Return [x, y] of the center of cell containing provided text 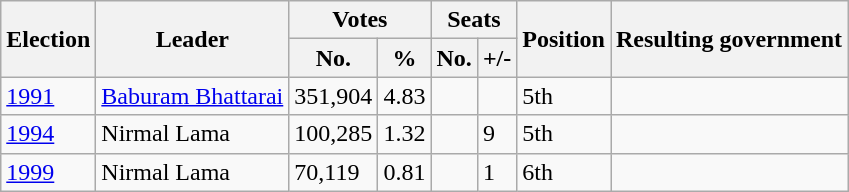
100,285 [334, 134]
1994 [48, 134]
9 [496, 134]
% [404, 58]
0.81 [404, 172]
1991 [48, 96]
Votes [360, 20]
Baburam Bhattarai [192, 96]
6th [564, 172]
70,119 [334, 172]
1.32 [404, 134]
351,904 [334, 96]
Leader [192, 39]
+/- [496, 58]
Seats [474, 20]
1 [496, 172]
Position [564, 39]
4.83 [404, 96]
Resulting government [728, 39]
1999 [48, 172]
Election [48, 39]
